Output the [X, Y] coordinate of the center of the cell containing the given text.  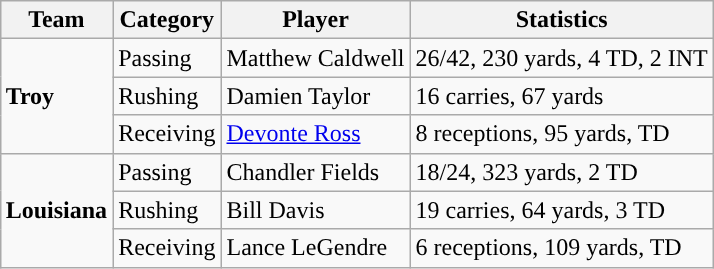
16 carries, 67 yards [562, 96]
Louisiana [56, 210]
Lance LeGendre [316, 248]
Bill Davis [316, 210]
Statistics [562, 20]
18/24, 323 yards, 2 TD [562, 172]
8 receptions, 95 yards, TD [562, 134]
Troy [56, 96]
Chandler Fields [316, 172]
6 receptions, 109 yards, TD [562, 248]
Team [56, 20]
Player [316, 20]
Matthew Caldwell [316, 58]
26/42, 230 yards, 4 TD, 2 INT [562, 58]
19 carries, 64 yards, 3 TD [562, 210]
Category [167, 20]
Damien Taylor [316, 96]
Devonte Ross [316, 134]
